Determine the [X, Y] coordinate at the center of the cell enclosing the given text.  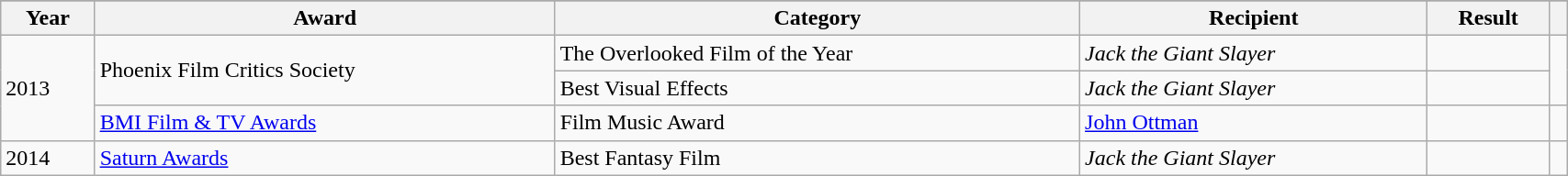
BMI Film & TV Awards [325, 123]
Phoenix Film Critics Society [325, 71]
Result [1488, 18]
Year [48, 18]
2013 [48, 88]
Award [325, 18]
Saturn Awards [325, 158]
John Ottman [1254, 123]
The Overlooked Film of the Year [818, 53]
Best Fantasy Film [818, 158]
Film Music Award [818, 123]
Recipient [1254, 18]
2014 [48, 158]
Best Visual Effects [818, 88]
Category [818, 18]
